Locate the cell with the specified text and output its [x, y] center coordinate. 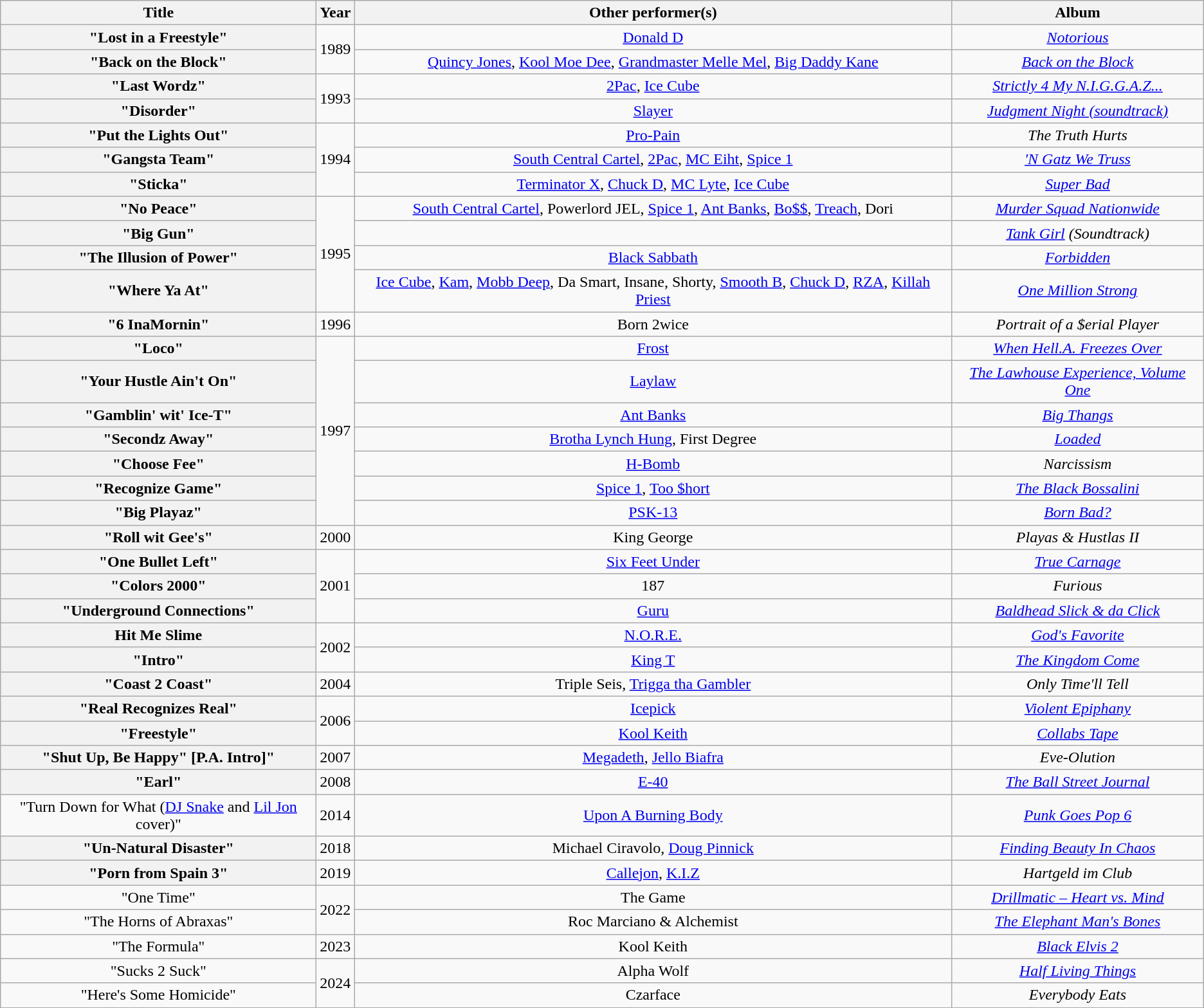
Callejon, K.I.Z [653, 873]
2004 [336, 684]
Year [336, 13]
"Last Wordz" [158, 86]
1997 [336, 431]
Super Bad [1078, 184]
"Underground Connections" [158, 610]
"No Peace" [158, 208]
Black Sabbath [653, 257]
Half Living Things [1078, 971]
"Real Recognizes Real" [158, 708]
N.O.R.E. [653, 635]
Frost [653, 349]
Portrait of a $erial Player [1078, 324]
E-40 [653, 782]
Punk Goes Pop 6 [1078, 816]
1994 [336, 160]
"Lost in a Freestyle" [158, 37]
2014 [336, 816]
Violent Epiphany [1078, 708]
Megadeth, Jello Biafra [653, 758]
Czarface [653, 995]
One Million Strong [1078, 291]
"Big Playaz" [158, 513]
South Central Cartel, Powerlord JEL, Spice 1, Ant Banks, Bo$$, Treach, Dori [653, 208]
"Un-Natural Disaster" [158, 848]
Collabs Tape [1078, 733]
'N Gatz We Truss [1078, 160]
Strictly 4 My N.I.G.G.A.Z... [1078, 86]
H-Bomb [653, 464]
Black Elvis 2 [1078, 946]
2007 [336, 758]
1989 [336, 50]
Guru [653, 610]
Triple Seis, Trigga tha Gambler [653, 684]
187 [653, 586]
"Sucks 2 Suck" [158, 971]
Icepick [653, 708]
Ant Banks [653, 415]
Everybody Eats [1078, 995]
South Central Cartel, 2Pac, MC Eiht, Spice 1 [653, 160]
1995 [336, 253]
Eve-Olution [1078, 758]
The Kingdom Come [1078, 659]
"One Time" [158, 897]
"Choose Fee" [158, 464]
King T [653, 659]
Pro-Pain [653, 135]
"Shut Up, Be Happy" [P.A. Intro]" [158, 758]
"Your Hustle Ain't On" [158, 382]
Born 2wice [653, 324]
"Earl" [158, 782]
The Game [653, 897]
1996 [336, 324]
Drillmatic – Heart vs. Mind [1078, 897]
King George [653, 537]
2023 [336, 946]
The Ball Street Journal [1078, 782]
"Disorder" [158, 111]
Album [1078, 13]
"Big Gun" [158, 233]
PSK-13 [653, 513]
True Carnage [1078, 562]
"Intro" [158, 659]
When Hell.A. Freezes Over [1078, 349]
2022 [336, 910]
2006 [336, 720]
Upon A Burning Body [653, 816]
Other performer(s) [653, 13]
"Back on the Block" [158, 62]
Hartgeld im Club [1078, 873]
"Loco" [158, 349]
Back on the Block [1078, 62]
Baldhead Slick & da Click [1078, 610]
The Lawhouse Experience, Volume One [1078, 382]
"Turn Down for What (DJ Snake and Lil Jon cover)" [158, 816]
The Truth Hurts [1078, 135]
Slayer [653, 111]
Playas & Hustlas II [1078, 537]
Finding Beauty In Chaos [1078, 848]
The Elephant Man's Bones [1078, 922]
"Gamblin' wit' Ice-T" [158, 415]
1993 [336, 98]
Roc Marciano & Alchemist [653, 922]
2001 [336, 586]
Loaded [1078, 439]
Narcissism [1078, 464]
Only Time'll Tell [1078, 684]
Alpha Wolf [653, 971]
"The Horns of Abraxas" [158, 922]
Tank Girl (Soundtrack) [1078, 233]
Donald D [653, 37]
Furious [1078, 586]
Michael Ciravolo, Doug Pinnick [653, 848]
Laylaw [653, 382]
"6 InaMornin" [158, 324]
"Porn from Spain 3" [158, 873]
Ice Cube, Kam, Mobb Deep, Da Smart, Insane, Shorty, Smooth B, Chuck D, RZA, Killah Priest [653, 291]
"Put the Lights Out" [158, 135]
Forbidden [1078, 257]
"Freestyle" [158, 733]
"Recognize Game" [158, 488]
"One Bullet Left" [158, 562]
Spice 1, Too $hort [653, 488]
"Coast 2 Coast" [158, 684]
Terminator X, Chuck D, MC Lyte, Ice Cube [653, 184]
2019 [336, 873]
Murder Squad Nationwide [1078, 208]
Six Feet Under [653, 562]
Title [158, 13]
Notorious [1078, 37]
Brotha Lynch Hung, First Degree [653, 439]
The Black Bossalini [1078, 488]
2002 [336, 647]
Hit Me Slime [158, 635]
"The Illusion of Power" [158, 257]
"Sticka" [158, 184]
2008 [336, 782]
"Secondz Away" [158, 439]
"The Formula" [158, 946]
"Where Ya At" [158, 291]
Big Thangs [1078, 415]
"Roll wit Gee's" [158, 537]
2024 [336, 983]
God's Favorite [1078, 635]
Judgment Night (soundtrack) [1078, 111]
2000 [336, 537]
"Here's Some Homicide" [158, 995]
Quincy Jones, Kool Moe Dee, Grandmaster Melle Mel, Big Daddy Kane [653, 62]
Born Bad? [1078, 513]
2Pac, Ice Cube [653, 86]
"Colors 2000" [158, 586]
"Gangsta Team" [158, 160]
2018 [336, 848]
